Identify which cell holds the provided text, then report its (x, y) central coordinate. 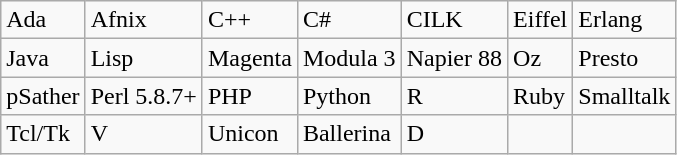
D (454, 134)
Napier 88 (454, 58)
Perl 5.8.7+ (144, 96)
CILK (454, 20)
Erlang (624, 20)
Lisp (144, 58)
Afnix (144, 20)
pSather (43, 96)
Python (349, 96)
R (454, 96)
Ada (43, 20)
Ruby (540, 96)
PHP (250, 96)
Ballerina (349, 134)
C# (349, 20)
C++ (250, 20)
Presto (624, 58)
Unicon (250, 134)
Magenta (250, 58)
Modula 3 (349, 58)
Tcl/Tk (43, 134)
Eiffel (540, 20)
Oz (540, 58)
Java (43, 58)
Smalltalk (624, 96)
V (144, 134)
